Search for the cell housing the specified text and yield its (X, Y) center coordinate. 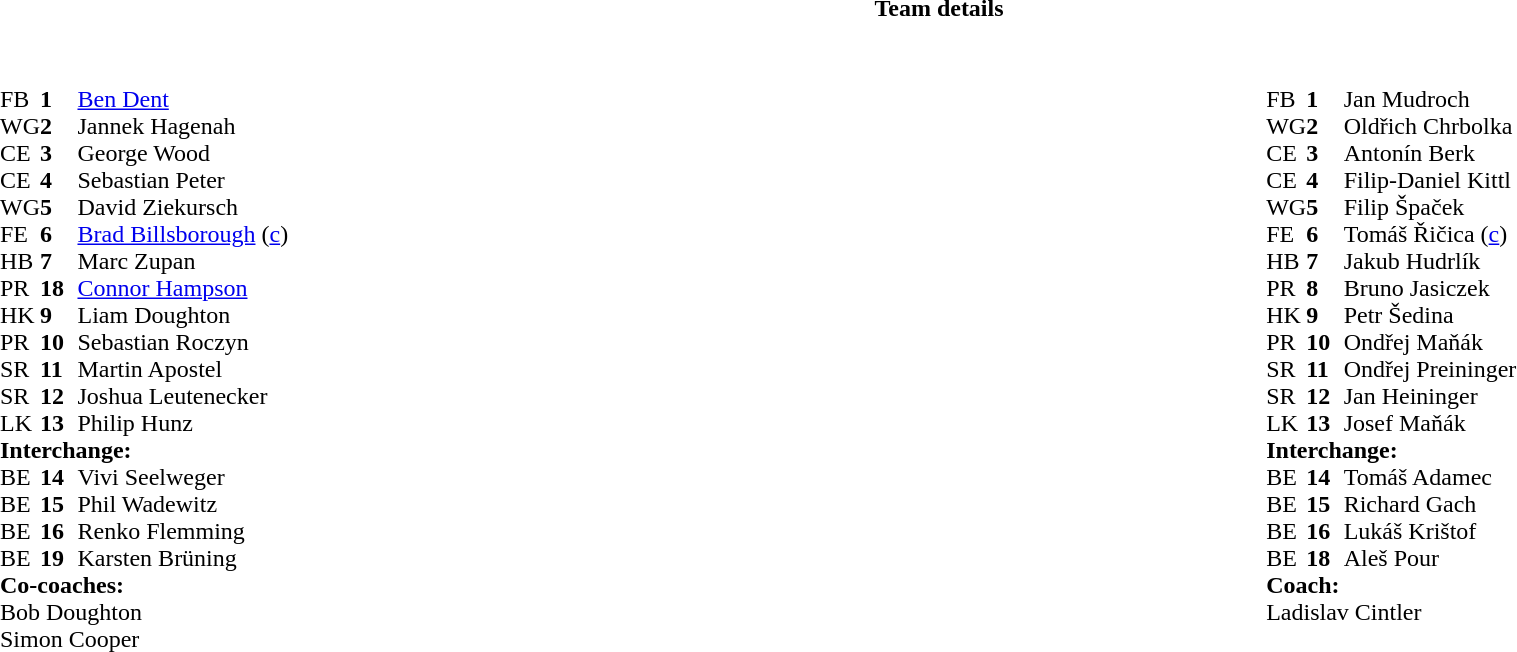
Tomáš Adamec (1430, 478)
Renko Flemming (182, 532)
Liam Doughton (182, 316)
Tomáš Řičica (c) (1430, 234)
Ondřej Maňák (1430, 342)
David Ziekursch (182, 208)
Filip-Daniel Kittl (1430, 180)
Jannek Hagenah (182, 126)
Antonín Berk (1430, 154)
Jakub Hudrlík (1430, 262)
Aleš Pour (1430, 558)
Oldřich Chrbolka (1430, 126)
Coach: (1391, 586)
Martin Apostel (182, 370)
Philip Hunz (182, 424)
Connor Hampson (182, 288)
Jan Mudroch (1430, 100)
Phil Wadewitz (182, 504)
Sebastian Roczyn (182, 342)
Vivi Seelweger (182, 478)
Co-coaches: (144, 586)
Josef Maňák (1430, 424)
Marc Zupan (182, 262)
Petr Šedina (1430, 316)
Ondřej Preininger (1430, 370)
Jan Heininger (1430, 396)
Brad Billsborough (c) (182, 234)
Bruno Jasiczek (1430, 288)
Sebastian Peter (182, 180)
George Wood (182, 154)
Filip Špaček (1430, 208)
19 (59, 558)
Karsten Brüning (182, 558)
Lukáš Krištof (1430, 532)
Ben Dent (182, 100)
8 (1325, 288)
Richard Gach (1430, 504)
Joshua Leutenecker (182, 396)
